Scan for the cell matching the given text and deliver its [X, Y] coordinate at center. 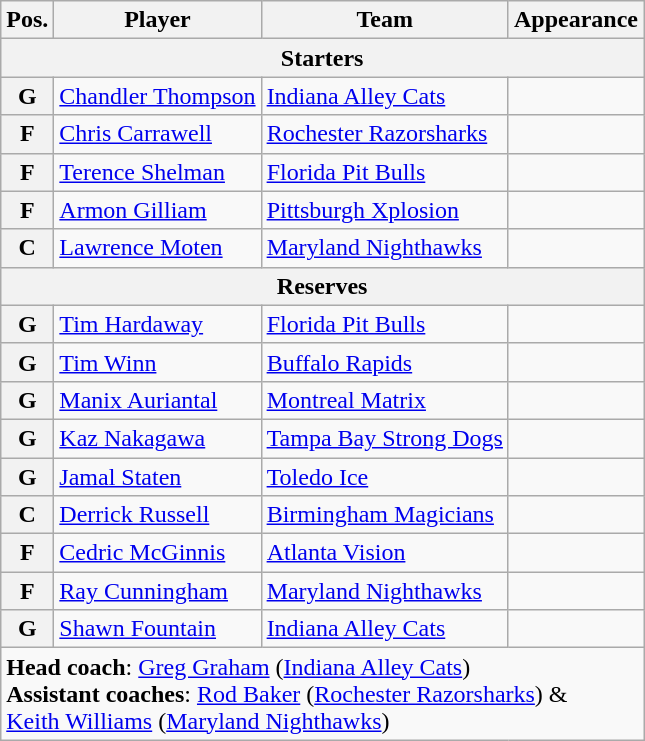
Tim Winn [158, 362]
Manix Auriantal [158, 400]
Pittsburgh Xplosion [384, 210]
Toledo Ice [384, 477]
Lawrence Moten [158, 248]
Terence Shelman [158, 172]
Chris Carrawell [158, 134]
Reserves [322, 286]
Tim Hardaway [158, 324]
Buffalo Rapids [384, 362]
Head coach: Greg Graham (Indiana Alley Cats) Assistant coaches: Rod Baker (Rochester Razorsharks) & Keith Williams (Maryland Nighthawks) [322, 694]
Ray Cunningham [158, 591]
Jamal Staten [158, 477]
Rochester Razorsharks [384, 134]
Atlanta Vision [384, 553]
Starters [322, 58]
Player [158, 20]
Team [384, 20]
Kaz Nakagawa [158, 438]
Tampa Bay Strong Dogs [384, 438]
Chandler Thompson [158, 96]
Cedric McGinnis [158, 553]
Shawn Fountain [158, 629]
Armon Gilliam [158, 210]
Appearance [576, 20]
Montreal Matrix [384, 400]
Birmingham Magicians [384, 515]
Pos. [28, 20]
Derrick Russell [158, 515]
